From the cell containing the given text, extract its center point as [x, y] coordinate. 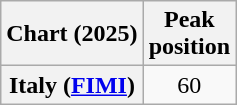
60 [189, 85]
Chart (2025) [72, 34]
Peakposition [189, 34]
Italy (FIMI) [72, 85]
